Search for the cell housing the specified text and yield its (x, y) center coordinate. 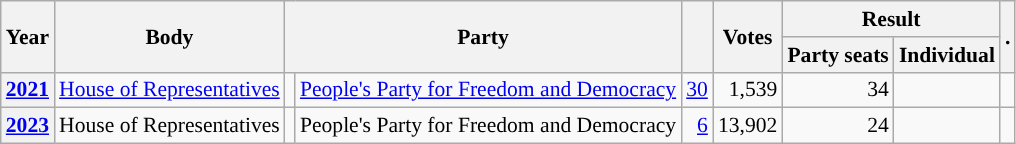
Body (170, 36)
Party (483, 36)
30 (697, 90)
34 (838, 90)
. (1008, 36)
1,539 (748, 90)
Year (28, 36)
13,902 (748, 126)
24 (838, 126)
6 (697, 126)
Votes (748, 36)
Result (891, 19)
2023 (28, 126)
Individual (947, 55)
2021 (28, 90)
Party seats (838, 55)
